Locate the cell with the specified text and output its (X, Y) center coordinate. 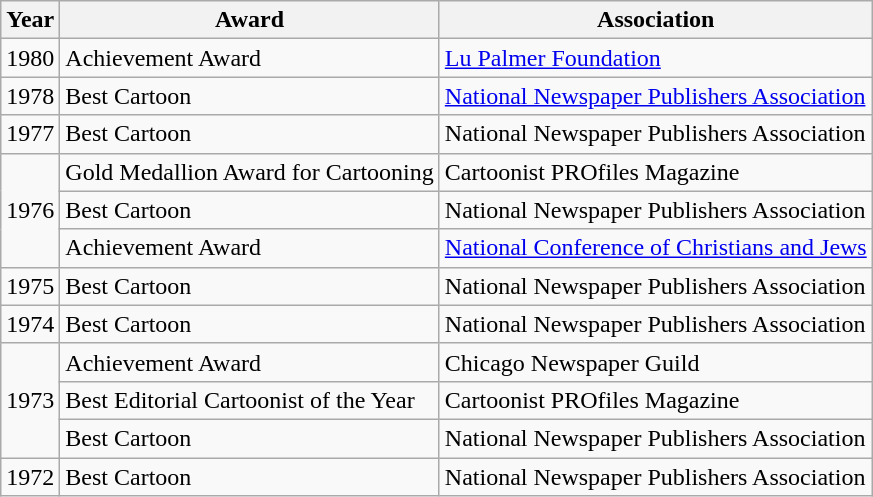
1972 (30, 477)
Year (30, 20)
1976 (30, 210)
1980 (30, 58)
National Conference of Christians and Jews (656, 248)
Award (250, 20)
Lu Palmer Foundation (656, 58)
Gold Medallion Award for Cartooning (250, 172)
1977 (30, 134)
1975 (30, 286)
1974 (30, 324)
Association (656, 20)
Chicago Newspaper Guild (656, 362)
Best Editorial Cartoonist of the Year (250, 400)
1978 (30, 96)
1973 (30, 400)
